Pinpoint the cell where the given text exists, returning its [x, y] midpoint coordinate. 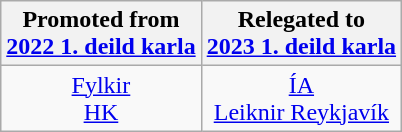
Relegated to2023 1. deild karla [301, 34]
ÍALeiknir Reykjavík [301, 98]
Promoted from2022 1. deild karla [101, 34]
FylkirHK [101, 98]
